From the cell containing the given text, extract its center point as [X, Y] coordinate. 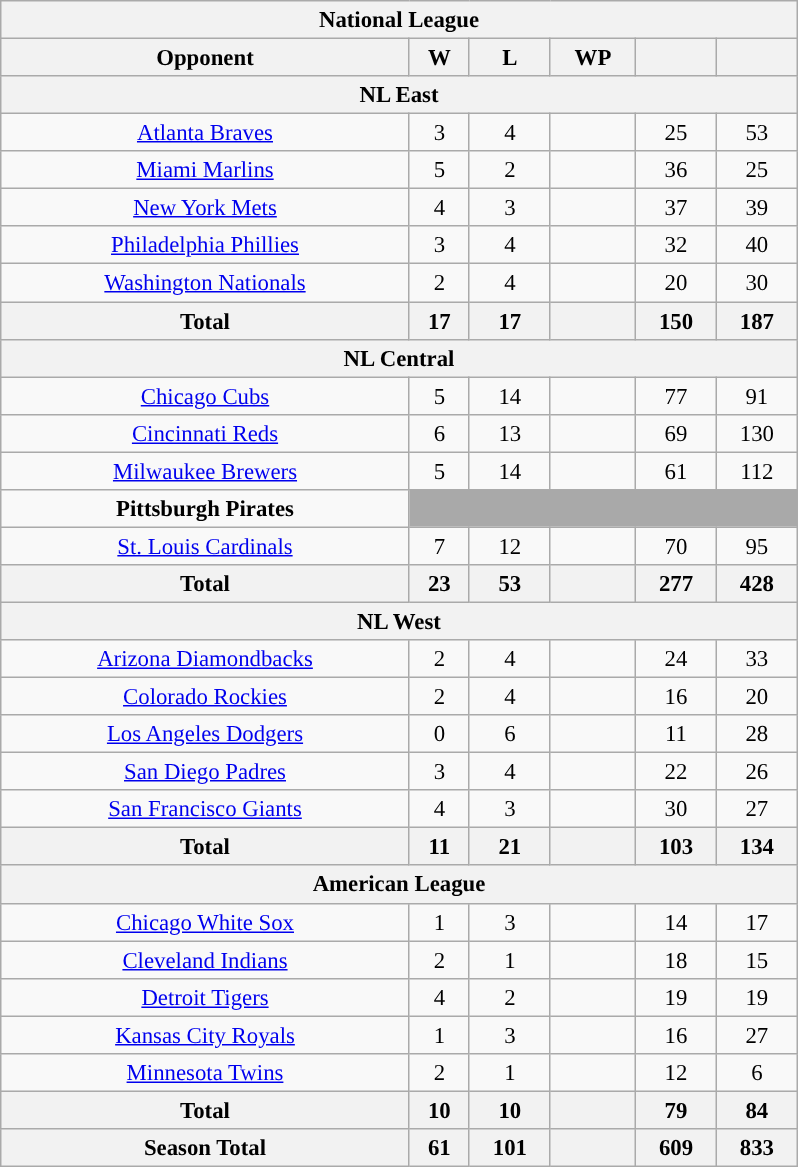
Los Angeles Dodgers [205, 734]
39 [756, 208]
Detroit Tigers [205, 997]
79 [676, 1110]
W [439, 58]
Cleveland Indians [205, 960]
150 [676, 321]
40 [756, 245]
NL West [399, 621]
112 [756, 471]
Washington Nationals [205, 283]
San Francisco Giants [205, 809]
24 [676, 659]
0 [439, 734]
37 [676, 208]
Minnesota Twins [205, 1073]
69 [676, 433]
101 [510, 1148]
Cincinnati Reds [205, 433]
Season Total [205, 1148]
NL East [399, 95]
26 [756, 772]
833 [756, 1148]
428 [756, 584]
18 [676, 960]
32 [676, 245]
Arizona Diamondbacks [205, 659]
Opponent [205, 58]
American League [399, 885]
70 [676, 546]
National League [399, 20]
13 [510, 433]
77 [676, 396]
7 [439, 546]
Atlanta Braves [205, 133]
130 [756, 433]
609 [676, 1148]
21 [510, 847]
28 [756, 734]
36 [676, 170]
Chicago White Sox [205, 922]
Milwaukee Brewers [205, 471]
NL Central [399, 358]
Pittsburgh Pirates [205, 509]
187 [756, 321]
277 [676, 584]
WP [592, 58]
103 [676, 847]
Chicago Cubs [205, 396]
Miami Marlins [205, 170]
L [510, 58]
Philadelphia Phillies [205, 245]
Kansas City Royals [205, 1035]
84 [756, 1110]
New York Mets [205, 208]
San Diego Padres [205, 772]
134 [756, 847]
22 [676, 772]
Colorado Rockies [205, 697]
23 [439, 584]
33 [756, 659]
15 [756, 960]
St. Louis Cardinals [205, 546]
95 [756, 546]
91 [756, 396]
